Determine the (x, y) coordinate at the center of the cell enclosing the given text.  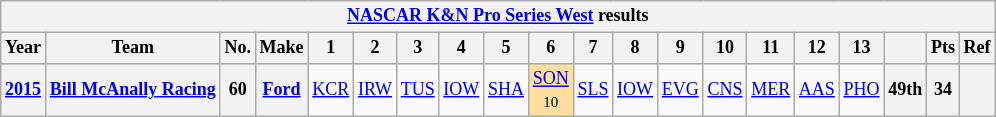
TUS (418, 90)
CNS (725, 90)
SLS (593, 90)
49th (906, 90)
NASCAR K&N Pro Series West results (498, 16)
Year (24, 48)
8 (636, 48)
10 (725, 48)
2 (376, 48)
No. (238, 48)
AAS (818, 90)
11 (771, 48)
3 (418, 48)
2015 (24, 90)
13 (862, 48)
SON10 (550, 90)
EVG (680, 90)
Team (132, 48)
Ref (977, 48)
IRW (376, 90)
Pts (944, 48)
SHA (506, 90)
6 (550, 48)
Ford (282, 90)
34 (944, 90)
PHO (862, 90)
Bill McAnally Racing (132, 90)
1 (331, 48)
12 (818, 48)
5 (506, 48)
KCR (331, 90)
MER (771, 90)
9 (680, 48)
7 (593, 48)
60 (238, 90)
4 (462, 48)
Make (282, 48)
